Find where the given text appears and provide that cell's center as [x, y] coordinate. 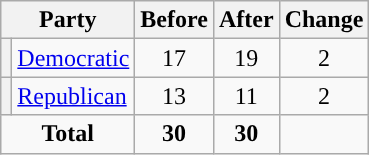
Before [174, 20]
13 [174, 96]
11 [246, 96]
Party [68, 20]
Total [68, 134]
After [246, 20]
17 [174, 58]
Republican [74, 96]
19 [246, 58]
Change [324, 20]
Democratic [74, 58]
